Locate the cell with the specified text and output its [x, y] center coordinate. 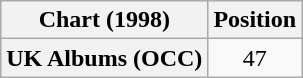
Chart (1998) [104, 20]
Position [255, 20]
UK Albums (OCC) [104, 58]
47 [255, 58]
